Extract the (x, y) coordinate from the center of the cell holding the provided text.  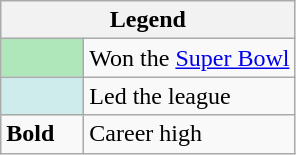
Led the league (190, 96)
Bold (42, 134)
Legend (148, 20)
Won the Super Bowl (190, 58)
Career high (190, 134)
